Extract the [x, y] coordinate from the center of the cell holding the provided text.  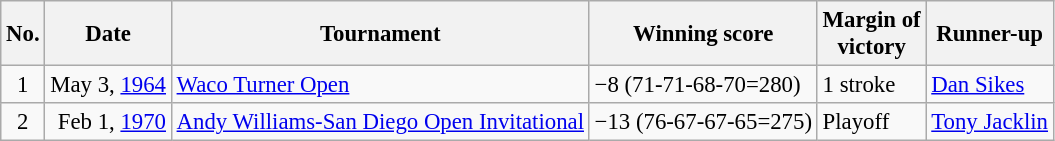
Tony Jacklin [990, 122]
1 [23, 85]
Runner-up [990, 34]
Date [108, 34]
Feb 1, 1970 [108, 122]
Winning score [703, 34]
Playoff [872, 122]
May 3, 1964 [108, 85]
−8 (71-71-68-70=280) [703, 85]
Dan Sikes [990, 85]
−13 (76-67-67-65=275) [703, 122]
Margin ofvictory [872, 34]
Waco Turner Open [380, 85]
Tournament [380, 34]
1 stroke [872, 85]
Andy Williams-San Diego Open Invitational [380, 122]
2 [23, 122]
No. [23, 34]
